Return the [x, y] coordinate for the center point of the cell that contains the specified text.  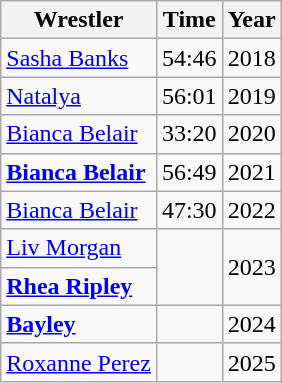
54:46 [189, 58]
2025 [252, 362]
Year [252, 20]
2019 [252, 96]
2021 [252, 172]
Rhea Ripley [79, 286]
Liv Morgan [79, 248]
Roxanne Perez [79, 362]
56:01 [189, 96]
33:20 [189, 134]
Sasha Banks [79, 58]
2020 [252, 134]
2024 [252, 324]
2022 [252, 210]
2018 [252, 58]
47:30 [189, 210]
56:49 [189, 172]
Bayley [79, 324]
Time [189, 20]
2023 [252, 267]
Natalya [79, 96]
Wrestler [79, 20]
